Determine the [x, y] coordinate at the center of the cell enclosing the given text.  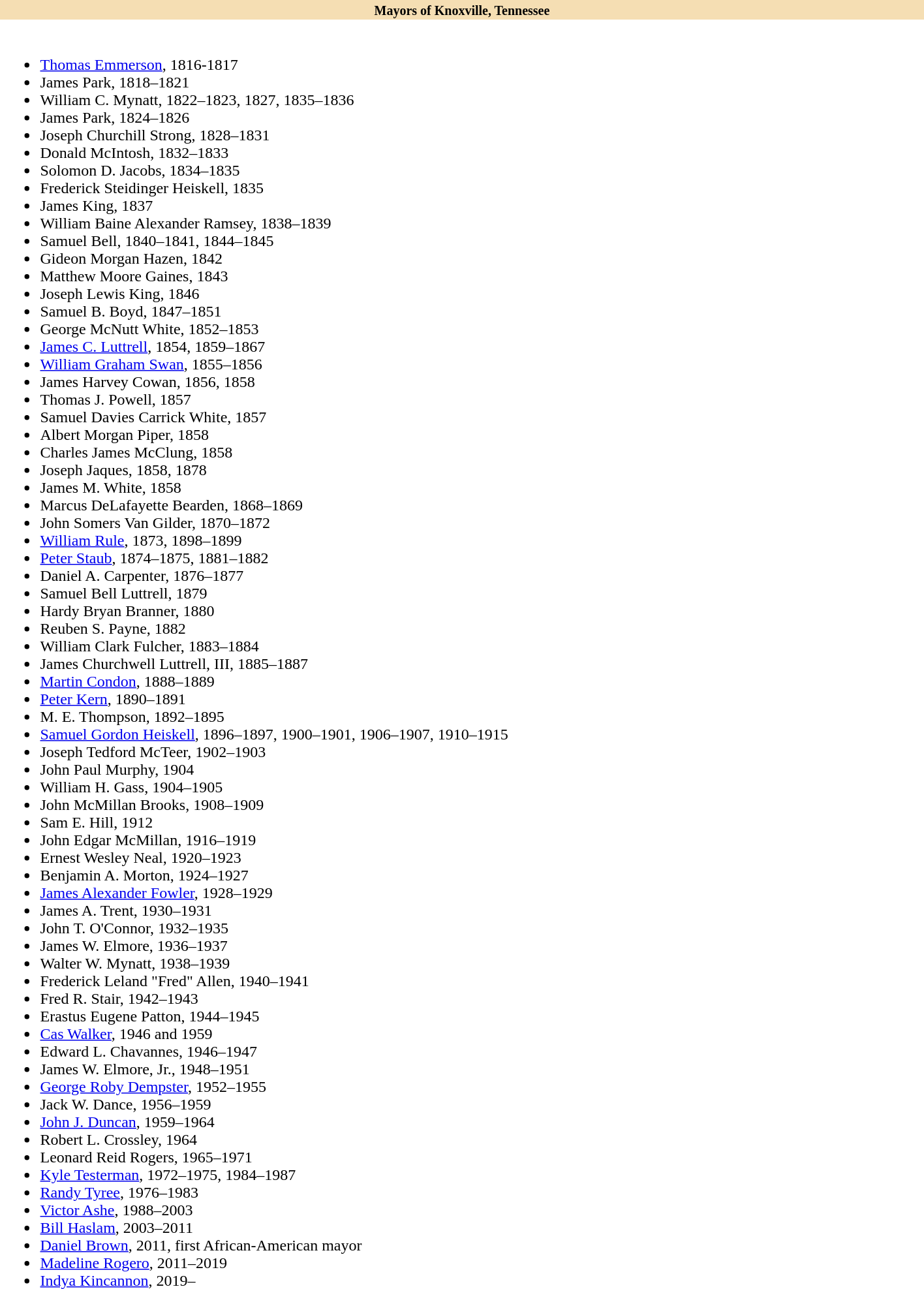
Mayors of Knoxville, Tennessee [462, 10]
